Output the (x, y) coordinate of the center of the cell containing the given text.  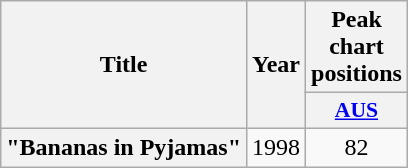
AUS (357, 111)
Year (276, 65)
"Bananas in Pyjamas" (124, 147)
Peak chart positions (357, 47)
Title (124, 65)
1998 (276, 147)
82 (357, 147)
